Return [x, y] of the center of cell containing provided text 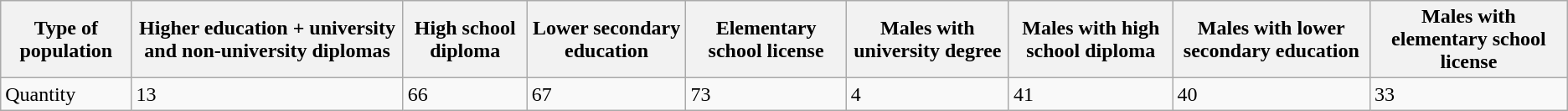
41 [1091, 94]
Males with high school diploma [1091, 40]
Type of population [66, 40]
33 [1469, 94]
Elementary school license [766, 40]
High school diploma [465, 40]
40 [1271, 94]
Lower secondary education [606, 40]
67 [606, 94]
Higher education + university and non-university diplomas [267, 40]
4 [927, 94]
Males with university degree [927, 40]
Males with lower secondary education [1271, 40]
Males with elementary school license [1469, 40]
66 [465, 94]
Quantity [66, 94]
73 [766, 94]
13 [267, 94]
